Locate the cell with the specified text and output its (X, Y) center coordinate. 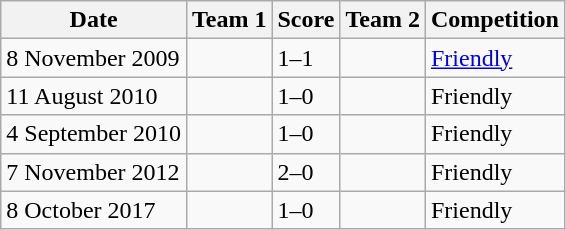
Team 1 (229, 20)
8 October 2017 (94, 210)
Team 2 (383, 20)
2–0 (306, 172)
8 November 2009 (94, 58)
11 August 2010 (94, 96)
Date (94, 20)
7 November 2012 (94, 172)
Score (306, 20)
1–1 (306, 58)
Competition (494, 20)
4 September 2010 (94, 134)
